Output the (X, Y) coordinate of the center of the cell containing the given text.  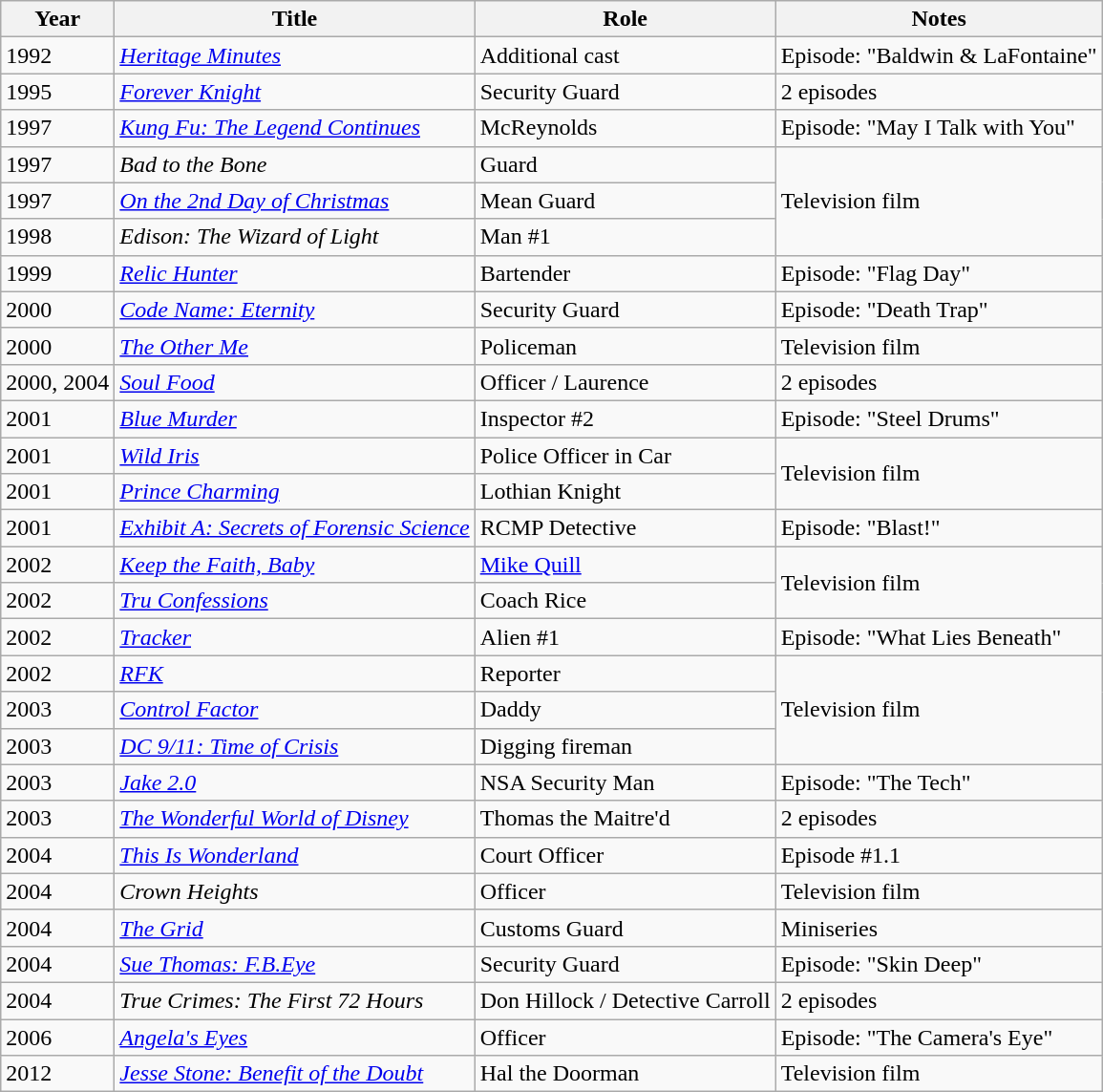
Reporter (625, 674)
1992 (57, 55)
Sue Thomas: F.B.Eye (294, 964)
Edison: The Wizard of Light (294, 237)
The Wonderful World of Disney (294, 819)
Episode: "Death Trap" (939, 310)
Mean Guard (625, 201)
Year (57, 19)
Man #1 (625, 237)
Episode: "Blast!" (939, 528)
Episode: "May I Talk with You" (939, 128)
Keep the Faith, Baby (294, 565)
Blue Murder (294, 418)
Episode: "Skin Deep" (939, 964)
Episode: "The Camera's Eye" (939, 1037)
Episode: "The Tech" (939, 782)
Jake 2.0 (294, 782)
Forever Knight (294, 92)
2012 (57, 1074)
Crown Heights (294, 891)
DC 9/11: Time of Crisis (294, 746)
Soul Food (294, 382)
Additional cast (625, 55)
Notes (939, 19)
1998 (57, 237)
McReynolds (625, 128)
Episode: "What Lies Beneath" (939, 637)
Guard (625, 164)
Daddy (625, 710)
Episode: "Flag Day" (939, 273)
Police Officer in Car (625, 456)
Alien #1 (625, 637)
Title (294, 19)
Coach Rice (625, 601)
2000, 2004 (57, 382)
Wild Iris (294, 456)
Bartender (625, 273)
Officer / Laurence (625, 382)
Court Officer (625, 855)
Policeman (625, 346)
On the 2nd Day of Christmas (294, 201)
Episode: "Baldwin & LaFontaine" (939, 55)
Hal the Doorman (625, 1074)
Episode #1.1 (939, 855)
Don Hillock / Detective Carroll (625, 1000)
Heritage Minutes (294, 55)
Angela's Eyes (294, 1037)
NSA Security Man (625, 782)
Episode: "Steel Drums" (939, 418)
The Other Me (294, 346)
Jesse Stone: Benefit of the Doubt (294, 1074)
Lothian Knight (625, 492)
2006 (57, 1037)
Prince Charming (294, 492)
Inspector #2 (625, 418)
Miniseries (939, 928)
Thomas the Maitre'd (625, 819)
The Grid (294, 928)
Kung Fu: The Legend Continues (294, 128)
RFK (294, 674)
Tracker (294, 637)
1995 (57, 92)
Role (625, 19)
Code Name: Eternity (294, 310)
Bad to the Bone (294, 164)
Customs Guard (625, 928)
Digging fireman (625, 746)
This Is Wonderland (294, 855)
RCMP Detective (625, 528)
Control Factor (294, 710)
True Crimes: The First 72 Hours (294, 1000)
1999 (57, 273)
Mike Quill (625, 565)
Tru Confessions (294, 601)
Relic Hunter (294, 273)
Exhibit A: Secrets of Forensic Science (294, 528)
